Pinpoint the cell where the given text exists, returning its (x, y) midpoint coordinate. 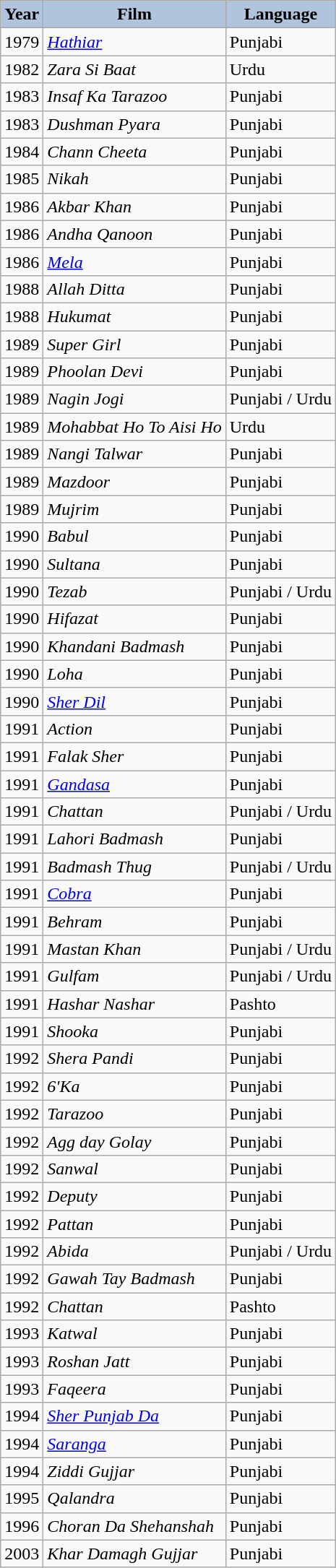
1979 (22, 42)
Deputy (134, 1196)
6'Ka (134, 1086)
Katwal (134, 1334)
Mela (134, 261)
Roshan Jatt (134, 1361)
Allah Ditta (134, 289)
Khar Damagh Gujjar (134, 1554)
Gandasa (134, 784)
Mazdoor (134, 482)
Mujrim (134, 509)
Sanwal (134, 1169)
Hathiar (134, 42)
Hifazat (134, 619)
1985 (22, 179)
1995 (22, 1499)
Mastan Khan (134, 949)
Insaf Ka Tarazoo (134, 97)
Chann Cheeta (134, 152)
1982 (22, 69)
Action (134, 729)
Cobra (134, 894)
Agg day Golay (134, 1141)
Tarazoo (134, 1114)
Nagin Jogi (134, 399)
Zara Si Baat (134, 69)
Abida (134, 1252)
Choran Da Shehanshah (134, 1526)
Gawah Tay Badmash (134, 1279)
Badmash Thug (134, 867)
Sultana (134, 564)
Sher Dil (134, 701)
Khandani Badmash (134, 646)
Pattan (134, 1224)
Sher Punjab Da (134, 1416)
Super Girl (134, 345)
Tezab (134, 592)
Mohabbat Ho To Aisi Ho (134, 427)
Shera Pandi (134, 1059)
Loha (134, 674)
Faqeera (134, 1389)
Nikah (134, 179)
1996 (22, 1526)
Ziddi Gujjar (134, 1471)
Phoolan Devi (134, 372)
2003 (22, 1554)
Falak Sher (134, 756)
Behram (134, 922)
Nangi Talwar (134, 454)
Film (134, 14)
Gulfam (134, 976)
1984 (22, 152)
Language (280, 14)
Babul (134, 537)
Dushman Pyara (134, 124)
Andha Qanoon (134, 234)
Saranga (134, 1444)
Qalandra (134, 1499)
Lahori Badmash (134, 839)
Akbar Khan (134, 207)
Hashar Nashar (134, 1004)
Year (22, 14)
Shooka (134, 1031)
Hukumat (134, 316)
